Capture the cell that displays the provided text and extract its (X, Y) central coordinate. 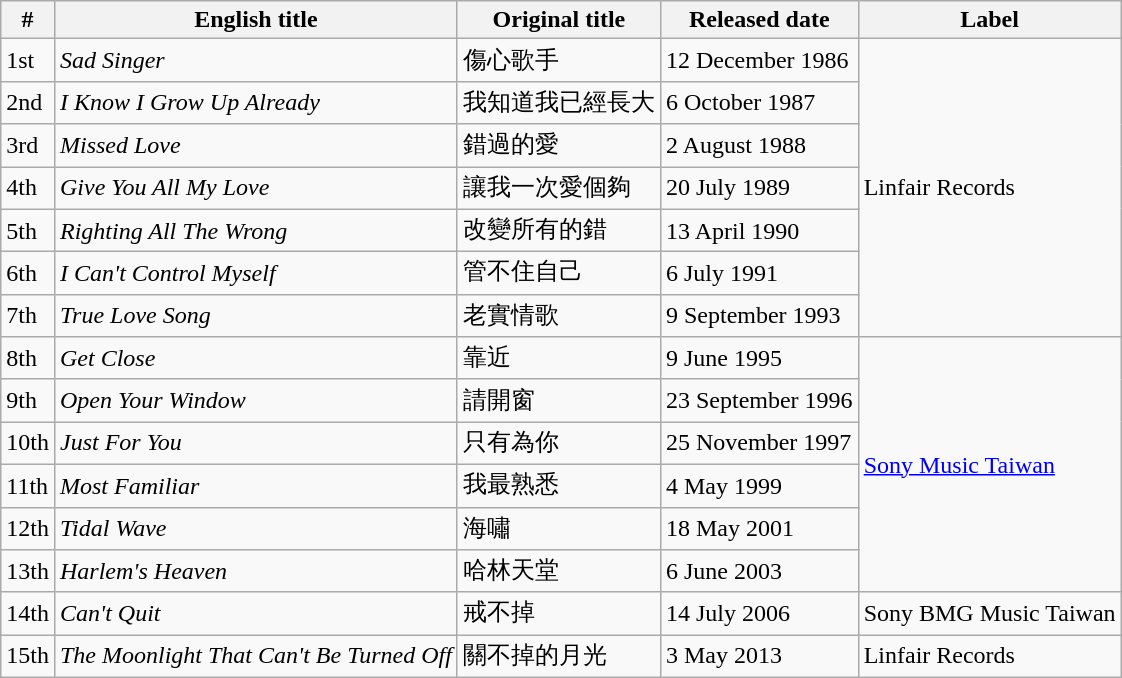
English title (256, 20)
Sad Singer (256, 60)
7th (28, 316)
Get Close (256, 358)
The Moonlight That Can't Be Turned Off (256, 656)
Just For You (256, 444)
18 May 2001 (759, 528)
戒不掉 (558, 614)
我最熟悉 (558, 486)
13 April 1990 (759, 230)
12th (28, 528)
管不住自己 (558, 274)
Label (990, 20)
關不掉的月光 (558, 656)
5th (28, 230)
Most Familiar (256, 486)
Can't Quit (256, 614)
哈林天堂 (558, 572)
14 July 2006 (759, 614)
Original title (558, 20)
13th (28, 572)
3rd (28, 146)
Harlem's Heaven (256, 572)
錯過的愛 (558, 146)
11th (28, 486)
6 June 2003 (759, 572)
傷心歌手 (558, 60)
1st (28, 60)
老實情歌 (558, 316)
8th (28, 358)
Sony BMG Music Taiwan (990, 614)
# (28, 20)
9 June 1995 (759, 358)
4 May 1999 (759, 486)
Missed Love (256, 146)
6 July 1991 (759, 274)
14th (28, 614)
I Know I Grow Up Already (256, 102)
請開窗 (558, 400)
改變所有的錯 (558, 230)
6 October 1987 (759, 102)
Open Your Window (256, 400)
海嘯 (558, 528)
3 May 2013 (759, 656)
2nd (28, 102)
9 September 1993 (759, 316)
Tidal Wave (256, 528)
讓我一次愛個夠 (558, 188)
我知道我已經長大 (558, 102)
12 December 1986 (759, 60)
9th (28, 400)
Sony Music Taiwan (990, 464)
2 August 1988 (759, 146)
23 September 1996 (759, 400)
10th (28, 444)
Released date (759, 20)
True Love Song (256, 316)
15th (28, 656)
6th (28, 274)
20 July 1989 (759, 188)
4th (28, 188)
25 November 1997 (759, 444)
Give You All My Love (256, 188)
只有為你 (558, 444)
靠近 (558, 358)
I Can't Control Myself (256, 274)
Righting All The Wrong (256, 230)
